Locate the cell with the specified text and output its [x, y] center coordinate. 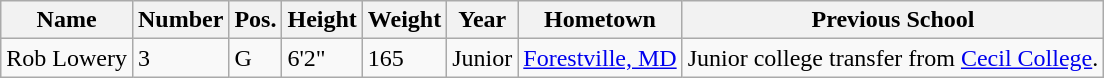
Pos. [256, 20]
Junior college transfer from Cecil College. [893, 58]
G [256, 58]
Height [322, 20]
165 [404, 58]
Junior [482, 58]
Rob Lowery [67, 58]
Forestville, MD [600, 58]
Previous School [893, 20]
Number [180, 20]
6'2" [322, 58]
Name [67, 20]
Hometown [600, 20]
Weight [404, 20]
3 [180, 58]
Year [482, 20]
